Provide the (x, y) coordinate of the cell's center where the given text is located.  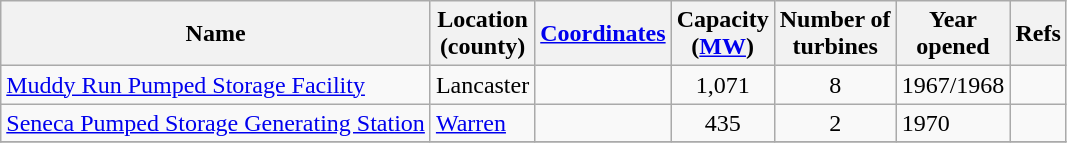
Name (216, 34)
Yearopened (953, 34)
435 (722, 123)
Capacity(MW) (722, 34)
8 (835, 85)
Coordinates (603, 34)
Location(county) (482, 34)
Muddy Run Pumped Storage Facility (216, 85)
Seneca Pumped Storage Generating Station (216, 123)
Warren (482, 123)
1970 (953, 123)
1967/1968 (953, 85)
Number ofturbines (835, 34)
1,071 (722, 85)
Refs (1038, 34)
Lancaster (482, 85)
2 (835, 123)
